Detect which cell encompasses the target text, then output its (x, y) center coordinate. 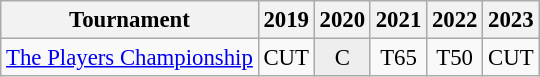
2019 (286, 20)
2023 (511, 20)
The Players Championship (130, 58)
C (342, 58)
2022 (455, 20)
2020 (342, 20)
T50 (455, 58)
Tournament (130, 20)
2021 (398, 20)
T65 (398, 58)
